Detect which cell encompasses the target text, then output its (X, Y) center coordinate. 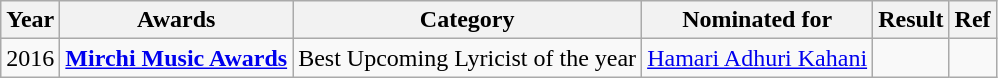
2016 (30, 58)
Ref (972, 20)
Category (468, 20)
Nominated for (758, 20)
Hamari Adhuri Kahani (758, 58)
Result (911, 20)
Mirchi Music Awards (176, 58)
Best Upcoming Lyricist of the year (468, 58)
Year (30, 20)
Awards (176, 20)
